Locate the cell with the specified text and output its (x, y) center coordinate. 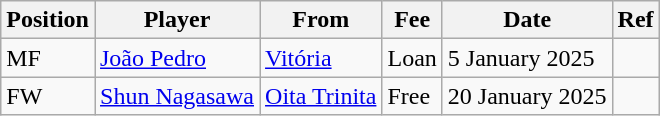
Shun Nagasawa (176, 96)
Position (48, 20)
5 January 2025 (527, 58)
Date (527, 20)
João Pedro (176, 58)
Fee (412, 20)
Ref (636, 20)
Player (176, 20)
Oita Trinita (321, 96)
20 January 2025 (527, 96)
Vitória (321, 58)
Free (412, 96)
MF (48, 58)
From (321, 20)
FW (48, 96)
Loan (412, 58)
